Pinpoint the cell where the given text exists, returning its [x, y] midpoint coordinate. 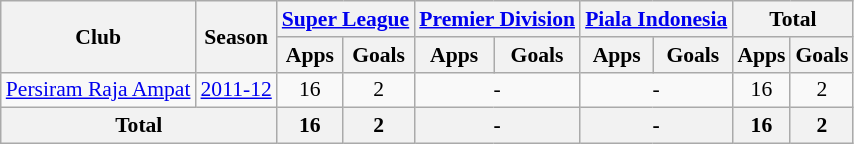
Club [98, 36]
Premier Division [497, 19]
2011-12 [236, 90]
Season [236, 36]
Piala Indonesia [656, 19]
Persiram Raja Ampat [98, 90]
Super League [346, 19]
